Provide the (X, Y) coordinate of the cell's center where the given text is located.  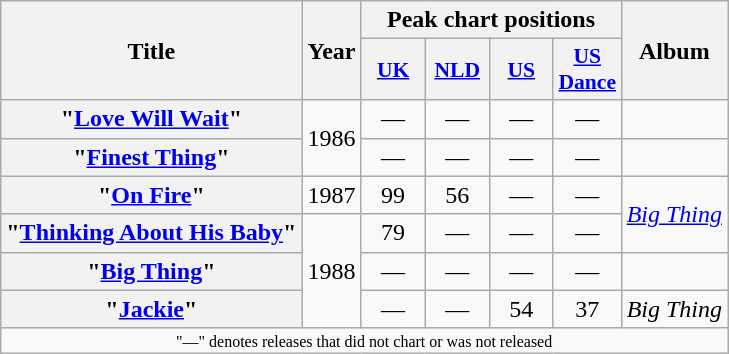
"Love Will Wait" (152, 119)
99 (393, 195)
"On Fire" (152, 195)
Year (332, 50)
1987 (332, 195)
Album (674, 50)
1986 (332, 138)
"Jackie" (152, 309)
"Big Thing" (152, 271)
1988 (332, 271)
Peak chart positions (491, 20)
UK (393, 70)
NLD (457, 70)
"Thinking About His Baby" (152, 233)
Title (152, 50)
"Finest Thing" (152, 157)
US (521, 70)
US Dance (587, 70)
"—" denotes releases that did not chart or was not released (364, 340)
79 (393, 233)
54 (521, 309)
56 (457, 195)
37 (587, 309)
